Search for the cell housing the specified text and yield its [x, y] center coordinate. 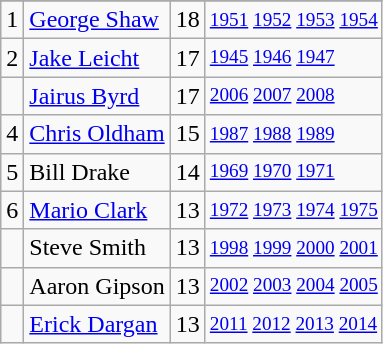
4 [12, 134]
1987 1988 1989 [294, 134]
Steve Smith [97, 248]
1945 1946 1947 [294, 58]
1951 1952 1953 1954 [294, 20]
Jake Leicht [97, 58]
15 [188, 134]
2 [12, 58]
Erick Dargan [97, 324]
Chris Oldham [97, 134]
2006 2007 2008 [294, 96]
Jairus Byrd [97, 96]
6 [12, 210]
18 [188, 20]
1 [12, 20]
Aaron Gipson [97, 286]
Mario Clark [97, 210]
1972 1973 1974 1975 [294, 210]
Bill Drake [97, 172]
1998 1999 2000 2001 [294, 248]
2002 2003 2004 2005 [294, 286]
14 [188, 172]
2011 2012 2013 2014 [294, 324]
George Shaw [97, 20]
1969 1970 1971 [294, 172]
5 [12, 172]
